Find where the given text appears and provide that cell's center as [X, Y] coordinate. 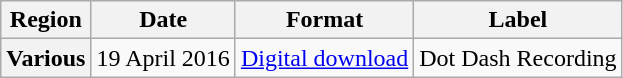
Dot Dash Recording [518, 58]
Various [46, 58]
Format [324, 20]
Digital download [324, 58]
Label [518, 20]
Region [46, 20]
Date [163, 20]
19 April 2016 [163, 58]
